Extract the (x, y) coordinate from the center of the cell holding the provided text.  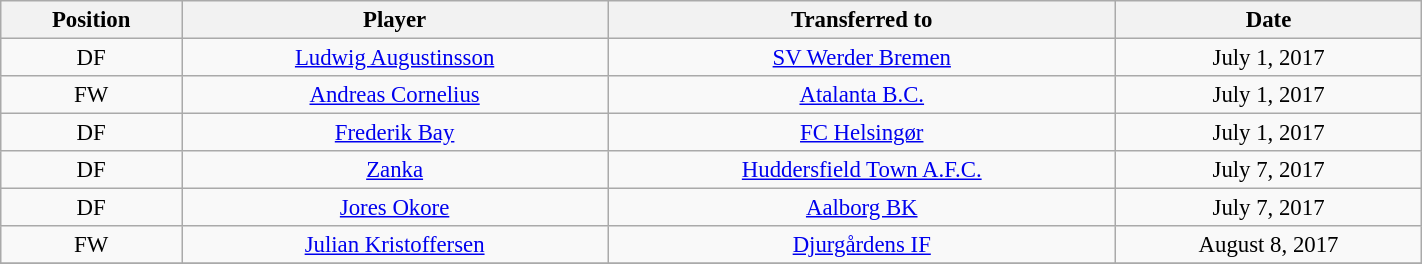
Ludwig Augustinsson (395, 58)
SV Werder Bremen (862, 58)
Djurgårdens IF (862, 245)
Julian Kristoffersen (395, 245)
Andreas Cornelius (395, 95)
FC Helsingør (862, 133)
Huddersfield Town A.F.C. (862, 170)
Frederik Bay (395, 133)
Jores Okore (395, 208)
Atalanta B.C. (862, 95)
Player (395, 20)
Date (1268, 20)
Transferred to (862, 20)
Position (92, 20)
August 8, 2017 (1268, 245)
Aalborg BK (862, 208)
Zanka (395, 170)
